For the text-containing cell, return its midpoint in (x, y) coordinate format. 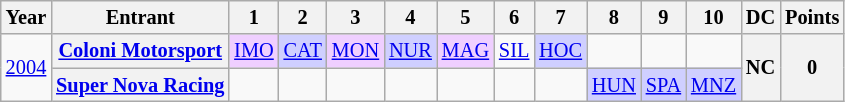
8 (614, 17)
MAG (466, 51)
10 (714, 17)
1 (254, 17)
DC (760, 17)
9 (664, 17)
7 (560, 17)
HOC (560, 51)
Entrant (140, 17)
CAT (303, 51)
6 (514, 17)
5 (466, 17)
2 (303, 17)
NUR (410, 51)
2004 (26, 68)
NC (760, 68)
Year (26, 17)
IMO (254, 51)
SIL (514, 51)
Points (812, 17)
SPA (664, 85)
MNZ (714, 85)
Super Nova Racing (140, 85)
Coloni Motorsport (140, 51)
0 (812, 68)
MON (356, 51)
HUN (614, 85)
4 (410, 17)
3 (356, 17)
